Provide the (X, Y) coordinate of the cell's center where the given text is located.  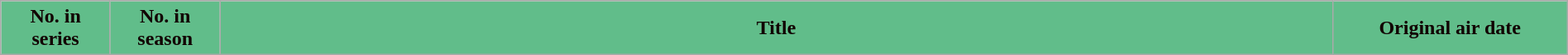
Original air date (1450, 28)
No. inseries (56, 28)
Title (776, 28)
No. inseason (165, 28)
